Determine the (X, Y) coordinate at the center of the cell enclosing the given text.  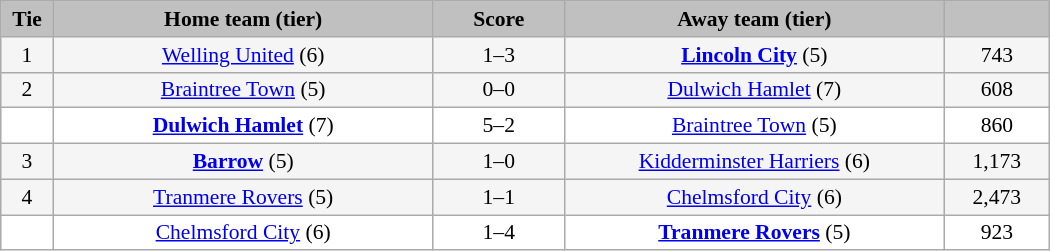
Score (498, 19)
860 (996, 126)
1–0 (498, 162)
Away team (tier) (754, 19)
0–0 (498, 90)
Tie (27, 19)
Home team (tier) (243, 19)
Kidderminster Harriers (6) (754, 162)
5–2 (498, 126)
2 (27, 90)
923 (996, 233)
Barrow (5) (243, 162)
608 (996, 90)
3 (27, 162)
4 (27, 197)
1–4 (498, 233)
1,173 (996, 162)
1–3 (498, 55)
1 (27, 55)
Welling United (6) (243, 55)
2,473 (996, 197)
1–1 (498, 197)
Lincoln City (5) (754, 55)
743 (996, 55)
